From the cell containing the given text, extract its center point as (X, Y) coordinate. 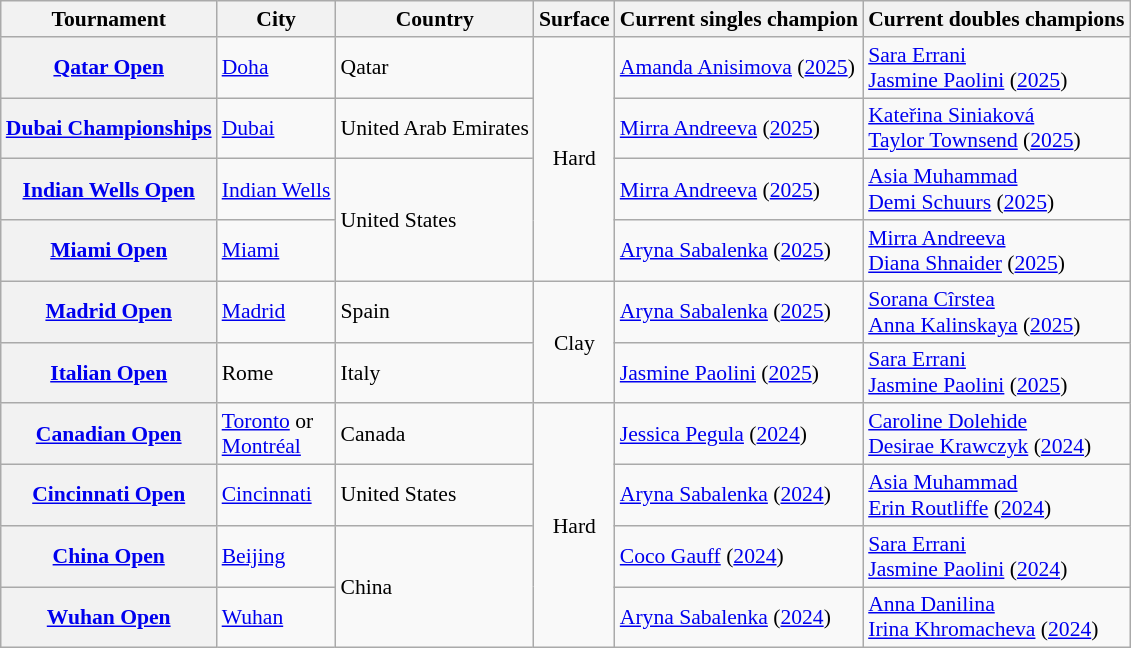
Cincinnati (276, 496)
Qatar (435, 68)
Wuhan (276, 618)
Rome (276, 372)
Anna Danilina Irina Khromacheva (2024) (996, 618)
Dubai Championships (109, 128)
Doha (276, 68)
Amanda Anisimova (2025) (739, 68)
Indian Wells Open (109, 190)
Current singles champion (739, 19)
Miami (276, 250)
China Open (109, 556)
Caroline Dolehide Desirae Krawczyk (2024) (996, 434)
Jessica Pegula (2024) (739, 434)
Spain (435, 312)
Asia Muhammad Demi Schuurs (2025) (996, 190)
Mirra Andreeva Diana Shnaider (2025) (996, 250)
Qatar Open (109, 68)
Kateřina Siniaková Taylor Townsend (2025) (996, 128)
Surface (574, 19)
Miami Open (109, 250)
Country (435, 19)
Coco Gauff (2024) (739, 556)
Sara Errani Jasmine Paolini (2024) (996, 556)
Tournament (109, 19)
Canada (435, 434)
Cincinnati Open (109, 496)
Toronto or Montréal (276, 434)
Clay (574, 342)
China (435, 587)
Canadian Open (109, 434)
Dubai (276, 128)
City (276, 19)
Indian Wells (276, 190)
Jasmine Paolini (2025) (739, 372)
Madrid Open (109, 312)
Wuhan Open (109, 618)
Italy (435, 372)
Current doubles champions (996, 19)
Madrid (276, 312)
Beijing (276, 556)
Asia Muhammad Erin Routliffe (2024) (996, 496)
Sorana Cîrstea Anna Kalinskaya (2025) (996, 312)
Italian Open (109, 372)
United Arab Emirates (435, 128)
